Identify which cell holds the provided text, then report its (x, y) central coordinate. 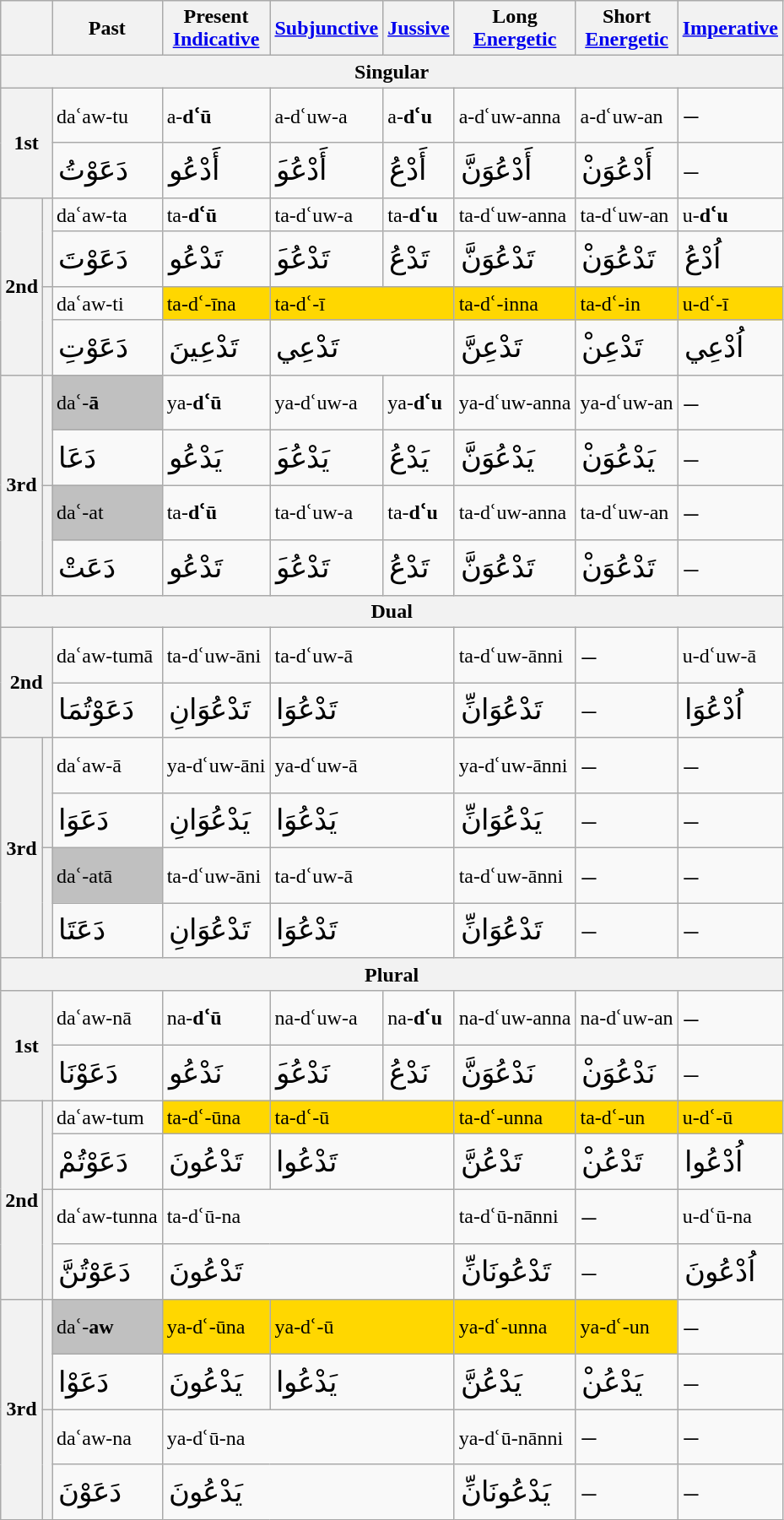
na-dʿuw-an (626, 1018)
ta-dʿ-unna (515, 1117)
دَعَوْتُنَّ (108, 1271)
LongEnergetic (515, 29)
ya-dʿū (216, 402)
أَدْعُ (419, 170)
أَدْعُو (216, 170)
a-dʿu (419, 115)
دَعَوْتُ (108, 170)
ya-dʿ-ūna (216, 1327)
ya-dʿuw-anna (515, 402)
daʿaw-tumā (108, 655)
daʿaw-ā (108, 765)
ْتَدْعِن (626, 348)
دَعَوْتِ (108, 348)
daʿ-at (108, 513)
ya-dʿu (419, 402)
ya-dʿ-unna (515, 1327)
ya-dʿū-na (308, 1436)
na-dʿuw-anna (515, 1018)
تَدْعِينَ (216, 348)
na-dʿū (216, 1018)
ya-dʿuw-an (626, 402)
PresentIndicative (216, 29)
َأَدْعُو (327, 170)
َيَدْعُو (327, 457)
daʿaw-na (108, 1436)
يَدْعُوا (362, 1382)
أَدْعُوَنَّ (515, 170)
يَدْعُو (216, 457)
ya-dʿuw-āni (216, 765)
na-dʿuw-a (327, 1018)
اُدْعُوَا (730, 711)
ya-dʿuw-ānni (515, 765)
ta-dʿ-ūna (216, 1117)
نَدْعُ (419, 1074)
يَدْعُوَانِّ (515, 820)
ShortEnergetic (626, 29)
ta-dʿ-ū (362, 1117)
يَدْعُوَا (362, 820)
يَدْعُ (419, 457)
ْتَدْعُن (626, 1161)
a-dʿuw-an (626, 115)
اُدْعِي (730, 348)
u-dʿ-ū (730, 1117)
دَعَوَا (108, 820)
دَعَتْ (108, 567)
ya-dʿ-un (626, 1327)
يَدْعُوَانِ (216, 820)
اُدْعُ (730, 258)
دَعَا (108, 457)
يَدْعُونَانِّ (515, 1492)
daʿ-aw (108, 1327)
دَعَوْتَ (108, 258)
ْيَدْعُن (626, 1382)
َنَدْعُو (327, 1074)
u-dʿū-na (730, 1217)
u-dʿ-ī (730, 303)
ta-dʿ-ī (362, 303)
تَدْعُونَانِّ (515, 1271)
دَعَوْتُمَا (108, 711)
u-dʿu (730, 214)
a-dʿū (216, 115)
daʿaw-ti (108, 303)
دَعَوْنَ (108, 1492)
تَدْعِي (362, 348)
a-dʿuw-a (327, 115)
ta-dʿ-un (626, 1117)
Dual (392, 611)
daʿ-atā (108, 876)
ta-dʿ-īna (216, 303)
دَعَتَا (108, 930)
ya-dʿuw-ā (362, 765)
دَعَوْا (108, 1382)
daʿaw-ta (108, 214)
ya-dʿuw-a (327, 402)
دَعَوْنَا (108, 1074)
يَدْعُنَّ (515, 1382)
ta-dʿū-na (308, 1217)
ta-dʿ-inna (515, 303)
تَدْعِنَّ (515, 348)
ْأَدْعُوَن (626, 170)
اُدْعُوا (730, 1161)
ْيَدْعُوَن (626, 457)
اُدْعُونَ (730, 1271)
u-dʿuw-ā (730, 655)
ْنَدْعُوَن (626, 1074)
Plural (392, 974)
daʿaw-tu (108, 115)
daʿ-ā (108, 402)
Jussive (419, 29)
يَدْعُوَنَّ (515, 457)
ta-dʿ-in (626, 303)
Subjunctive (327, 29)
دَعَوْتُمْ (108, 1161)
na-dʿu (419, 1018)
ya-dʿ-ū (362, 1327)
تَدْعُوا (362, 1161)
Imperative (730, 29)
نَدْعُو (216, 1074)
daʿaw-nā (108, 1018)
ta-dʿū-nānni (515, 1217)
Singular (392, 72)
Past (108, 29)
a-dʿuw-anna (515, 115)
daʿaw-tunna (108, 1217)
daʿaw-tum (108, 1117)
تَدْعُنَّ (515, 1161)
نَدْعُوَنَّ (515, 1074)
ya-dʿū-nānni (515, 1436)
